Detect which cell encompasses the target text, then output its [X, Y] center coordinate. 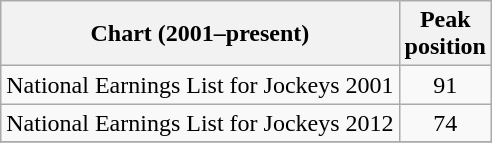
National Earnings List for Jockeys 2012 [200, 123]
National Earnings List for Jockeys 2001 [200, 85]
91 [445, 85]
Chart (2001–present) [200, 34]
74 [445, 123]
Peakposition [445, 34]
